Extract the (X, Y) coordinate from the center of the cell holding the provided text.  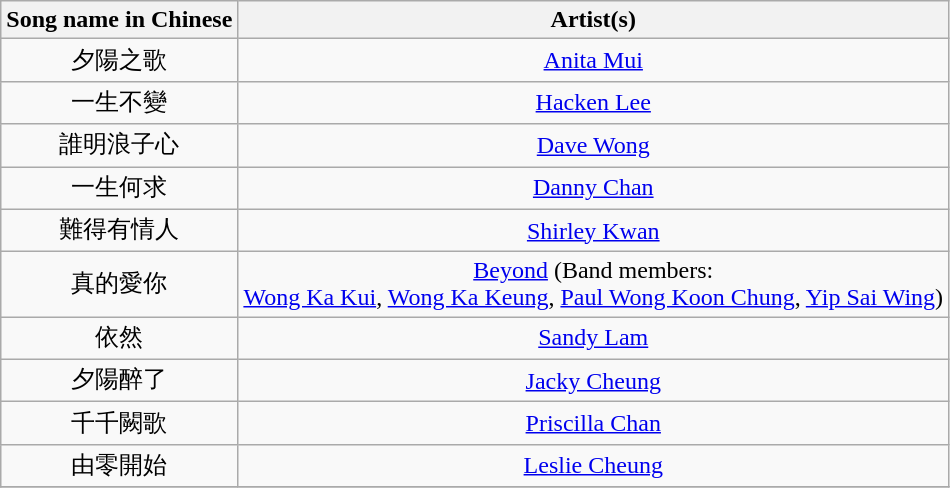
夕陽醉了 (120, 380)
Dave Wong (594, 146)
Beyond (Band members:Wong Ka Kui, Wong Ka Keung, Paul Wong Koon Chung, Yip Sai Wing) (594, 284)
Song name in Chinese (120, 20)
真的愛你 (120, 284)
Artist(s) (594, 20)
Shirley Kwan (594, 230)
夕陽之歌 (120, 60)
一生不變 (120, 102)
Sandy Lam (594, 338)
依然 (120, 338)
千千闕歌 (120, 424)
難得有情人 (120, 230)
一生何求 (120, 188)
Leslie Cheung (594, 466)
Priscilla Chan (594, 424)
Hacken Lee (594, 102)
誰明浪子心 (120, 146)
由零開始 (120, 466)
Anita Mui (594, 60)
Danny Chan (594, 188)
Jacky Cheung (594, 380)
